Capture the cell that displays the provided text and extract its [x, y] central coordinate. 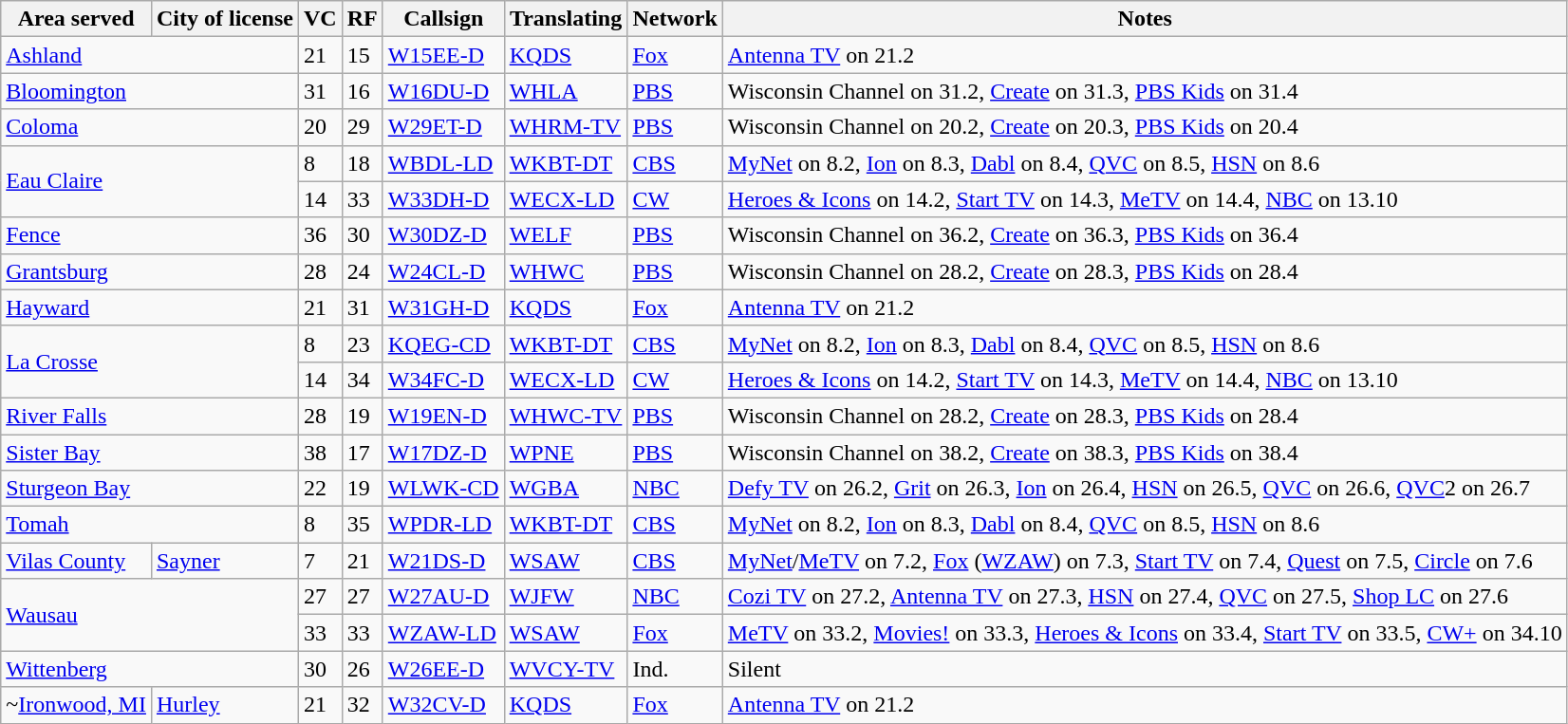
Coloma [150, 127]
Hurley [224, 705]
Silent [1145, 669]
WGBA [566, 489]
W30DZ-D [443, 235]
24 [363, 271]
Fence [150, 235]
W34FC-D [443, 380]
Cozi TV on 27.2, Antenna TV on 27.3, HSN on 27.4, QVC on 27.5, Shop LC on 27.6 [1145, 597]
W17DZ-D [443, 453]
WBDL-LD [443, 163]
Wittenberg [150, 669]
Callsign [443, 19]
W27AU-D [443, 597]
WJFW [566, 597]
Hayward [150, 307]
WHLA [566, 91]
Notes [1145, 19]
Wisconsin Channel on 20.2, Create on 20.3, PBS Kids on 20.4 [1145, 127]
WHRM-TV [566, 127]
7 [320, 561]
Area served [76, 19]
Wausau [150, 615]
Ashland [150, 55]
Wisconsin Channel on 31.2, Create on 31.3, PBS Kids on 31.4 [1145, 91]
WPDR-LD [443, 525]
W16DU-D [443, 91]
29 [363, 127]
17 [363, 453]
Vilas County [76, 561]
Defy TV on 26.2, Grit on 26.3, Ion on 26.4, HSN on 26.5, QVC on 26.6, QVC2 on 26.7 [1145, 489]
36 [320, 235]
W32CV-D [443, 705]
Wisconsin Channel on 38.2, Create on 38.3, PBS Kids on 38.4 [1145, 453]
MyNet/MeTV on 7.2, Fox (WZAW) on 7.3, Start TV on 7.4, Quest on 7.5, Circle on 7.6 [1145, 561]
Grantsburg [150, 271]
RF [363, 19]
KQEG-CD [443, 343]
38 [320, 453]
WZAW-LD [443, 633]
26 [363, 669]
18 [363, 163]
32 [363, 705]
~Ironwood, MI [76, 705]
W24CL-D [443, 271]
Eau Claire [150, 181]
W19EN-D [443, 416]
Sister Bay [150, 453]
34 [363, 380]
W31GH-D [443, 307]
20 [320, 127]
WHWC-TV [566, 416]
WHWC [566, 271]
River Falls [150, 416]
W33DH-D [443, 199]
MeTV on 33.2, Movies! on 33.3, Heroes & Icons on 33.4, Start TV on 33.5, CW+ on 34.10 [1145, 633]
16 [363, 91]
Network [675, 19]
23 [363, 343]
Wisconsin Channel on 36.2, Create on 36.3, PBS Kids on 36.4 [1145, 235]
W29ET-D [443, 127]
WELF [566, 235]
Tomah [150, 525]
35 [363, 525]
W21DS-D [443, 561]
WPNE [566, 453]
WLWK-CD [443, 489]
Ind. [675, 669]
Translating [566, 19]
La Crosse [150, 362]
Sturgeon Bay [150, 489]
Bloomington [150, 91]
W15EE-D [443, 55]
WVCY-TV [566, 669]
Sayner [224, 561]
W26EE-D [443, 669]
22 [320, 489]
15 [363, 55]
City of license [224, 19]
VC [320, 19]
